Return [x, y] of the center of cell containing provided text 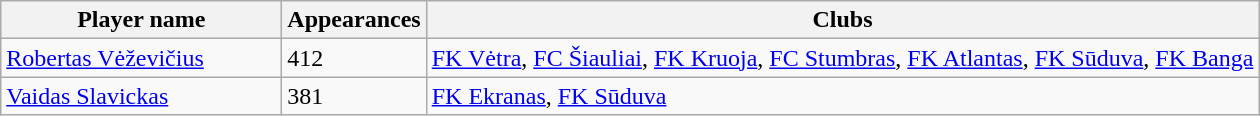
Robertas Vėževičius [142, 58]
Player name [142, 20]
Appearances [354, 20]
412 [354, 58]
Clubs [842, 20]
381 [354, 96]
FK Vėtra, FC Šiauliai, FK Kruoja, FC Stumbras, FK Atlantas, FK Sūduva, FK Banga [842, 58]
Vaidas Slavickas [142, 96]
FK Ekranas, FK Sūduva [842, 96]
